Output the [X, Y] coordinate of the center of the cell containing the given text.  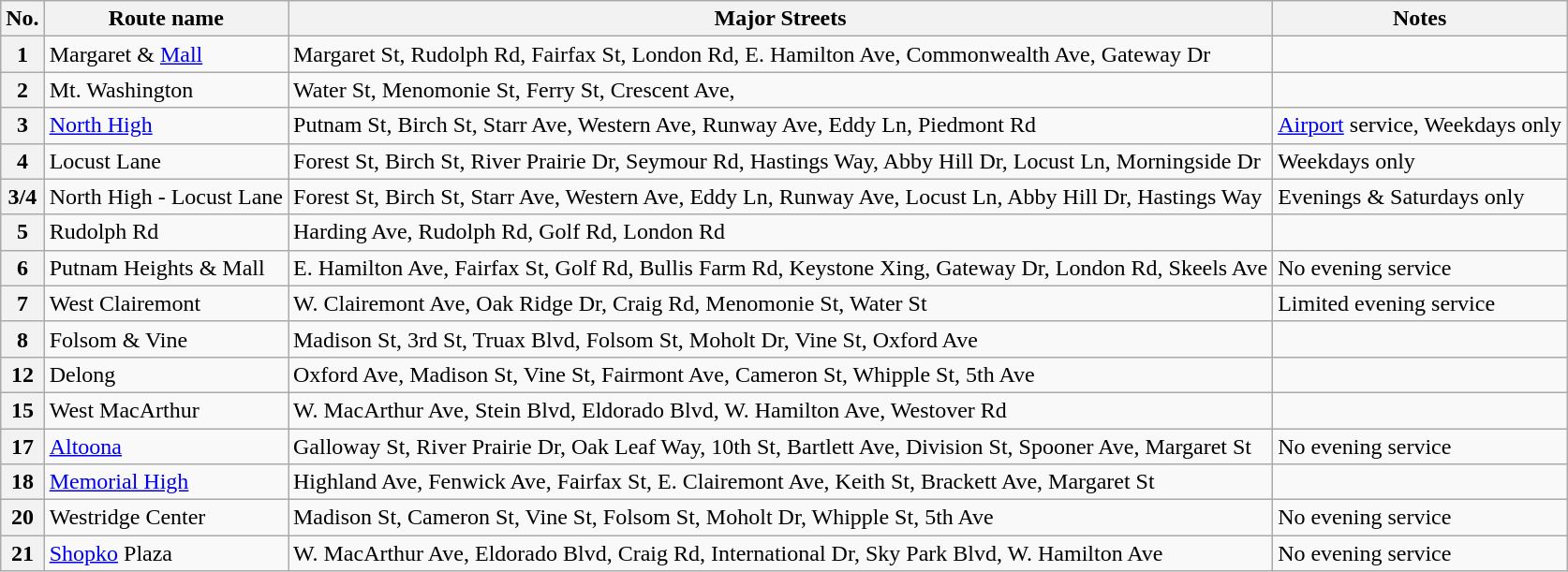
Putnam Heights & Mall [166, 268]
West Clairemont [166, 303]
Margaret St, Rudolph Rd, Fairfax St, London Rd, E. Hamilton Ave, Commonwealth Ave, Gateway Dr [781, 54]
Madison St, Cameron St, Vine St, Folsom St, Moholt Dr, Whipple St, 5th Ave [781, 518]
Altoona [166, 447]
Rudolph Rd [166, 232]
Locust Lane [166, 161]
Weekdays only [1420, 161]
Route name [166, 19]
West MacArthur [166, 410]
7 [22, 303]
North High - Locust Lane [166, 197]
1 [22, 54]
North High [166, 125]
4 [22, 161]
Highland Ave, Fenwick Ave, Fairfax St, E. Clairemont Ave, Keith St, Brackett Ave, Margaret St [781, 482]
Madison St, 3rd St, Truax Blvd, Folsom St, Moholt Dr, Vine St, Oxford Ave [781, 339]
5 [22, 232]
No. [22, 19]
8 [22, 339]
21 [22, 553]
17 [22, 447]
Harding Ave, Rudolph Rd, Golf Rd, London Rd [781, 232]
Evenings & Saturdays only [1420, 197]
Forest St, Birch St, River Prairie Dr, Seymour Rd, Hastings Way, Abby Hill Dr, Locust Ln, Morningside Dr [781, 161]
12 [22, 374]
2 [22, 90]
Margaret & Mall [166, 54]
Water St, Menomonie St, Ferry St, Crescent Ave, [781, 90]
18 [22, 482]
Oxford Ave, Madison St, Vine St, Fairmont Ave, Cameron St, Whipple St, 5th Ave [781, 374]
6 [22, 268]
3 [22, 125]
Mt. Washington [166, 90]
Shopko Plaza [166, 553]
Memorial High [166, 482]
Folsom & Vine [166, 339]
W. Clairemont Ave, Oak Ridge Dr, Craig Rd, Menomonie St, Water St [781, 303]
20 [22, 518]
Westridge Center [166, 518]
Delong [166, 374]
Notes [1420, 19]
W. MacArthur Ave, Stein Blvd, Eldorado Blvd, W. Hamilton Ave, Westover Rd [781, 410]
Airport service, Weekdays only [1420, 125]
15 [22, 410]
Limited evening service [1420, 303]
E. Hamilton Ave, Fairfax St, Golf Rd, Bullis Farm Rd, Keystone Xing, Gateway Dr, London Rd, Skeels Ave [781, 268]
3/4 [22, 197]
Galloway St, River Prairie Dr, Oak Leaf Way, 10th St, Bartlett Ave, Division St, Spooner Ave, Margaret St [781, 447]
Putnam St, Birch St, Starr Ave, Western Ave, Runway Ave, Eddy Ln, Piedmont Rd [781, 125]
Forest St, Birch St, Starr Ave, Western Ave, Eddy Ln, Runway Ave, Locust Ln, Abby Hill Dr, Hastings Way [781, 197]
Major Streets [781, 19]
W. MacArthur Ave, Eldorado Blvd, Craig Rd, International Dr, Sky Park Blvd, W. Hamilton Ave [781, 553]
